From the cell containing the given text, extract its center point as [x, y] coordinate. 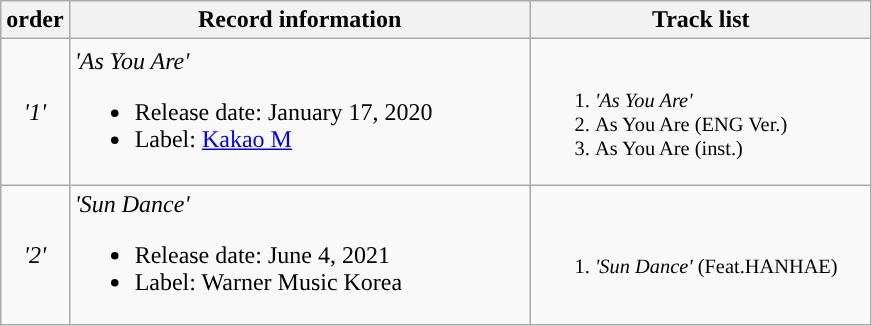
'As You Are' Release date: January 17, 2020Label: Kakao M [300, 112]
'Sun Dance' Release date: June 4, 2021Label: Warner Music Korea [300, 255]
'2' [35, 255]
'1' [35, 112]
Track list [700, 20]
'As You Are' As You Are (ENG Ver.)As You Are (inst.) [700, 112]
Record information [300, 20]
'Sun Dance' (Feat.HANHAE) [700, 255]
order [35, 20]
